Extract the [X, Y] coordinate from the center of the cell holding the provided text.  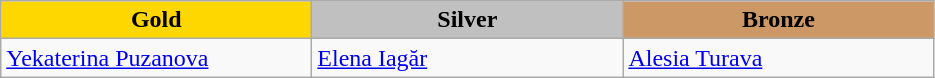
Elena Iagăr [468, 58]
Gold [156, 20]
Alesia Turava [778, 58]
Yekaterina Puzanova [156, 58]
Bronze [778, 20]
Silver [468, 20]
